Return (X, Y) of the center of cell containing provided text 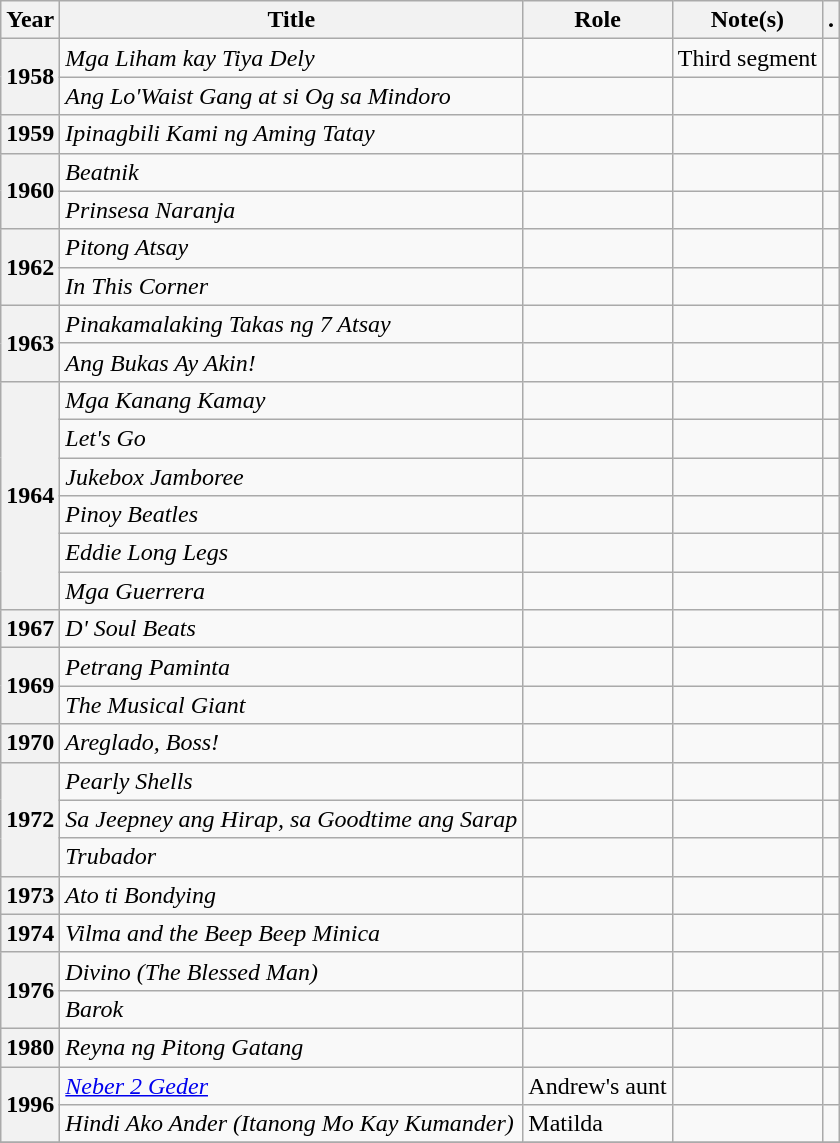
Mga Liham kay Tiya Dely (292, 58)
Beatnik (292, 172)
Third segment (747, 58)
Petrang Paminta (292, 667)
Sa Jeepney ang Hirap, sa Goodtime ang Sarap (292, 819)
Prinsesa Naranja (292, 210)
Ipinagbili Kami ng Aming Tatay (292, 134)
1973 (30, 895)
Reyna ng Pitong Gatang (292, 1047)
Mga Guerrera (292, 591)
Divino (The Blessed Man) (292, 971)
Pitong Atsay (292, 248)
Pinoy Beatles (292, 515)
Role (598, 20)
1967 (30, 629)
Matilda (598, 1124)
1959 (30, 134)
1970 (30, 743)
Ang Bukas Ay Akin! (292, 362)
1996 (30, 1104)
Eddie Long Legs (292, 553)
Pinakamalaking Takas ng 7 Atsay (292, 324)
1972 (30, 819)
1969 (30, 686)
Jukebox Jamboree (292, 477)
Let's Go (292, 438)
Barok (292, 1009)
1980 (30, 1047)
Neber 2 Geder (292, 1085)
Note(s) (747, 20)
Title (292, 20)
Vilma and the Beep Beep Minica (292, 933)
Hindi Ako Ander (Itanong Mo Kay Kumander) (292, 1124)
. (832, 20)
In This Corner (292, 286)
Andrew's aunt (598, 1085)
1974 (30, 933)
Mga Kanang Kamay (292, 400)
Year (30, 20)
1964 (30, 495)
1962 (30, 267)
1958 (30, 77)
1963 (30, 343)
1976 (30, 990)
The Musical Giant (292, 705)
Ato ti Bondying (292, 895)
Ang Lo'Waist Gang at si Og sa Mindoro (292, 96)
Pearly Shells (292, 781)
1960 (30, 191)
D' Soul Beats (292, 629)
Areglado, Boss! (292, 743)
Trubador (292, 857)
